Find where the given text appears and provide that cell's center as [X, Y] coordinate. 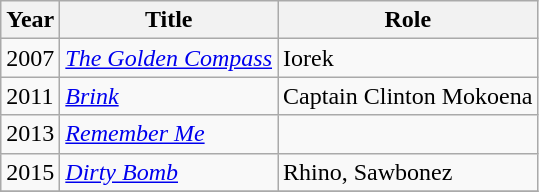
The Golden Compass [169, 58]
Iorek [408, 58]
Dirty Bomb [169, 172]
Captain Clinton Mokoena [408, 96]
Year [30, 20]
Rhino, Sawbonez [408, 172]
Role [408, 20]
Title [169, 20]
2011 [30, 96]
2007 [30, 58]
Remember Me [169, 134]
2013 [30, 134]
2015 [30, 172]
Brink [169, 96]
